Locate the cell with the specified text and output its [x, y] center coordinate. 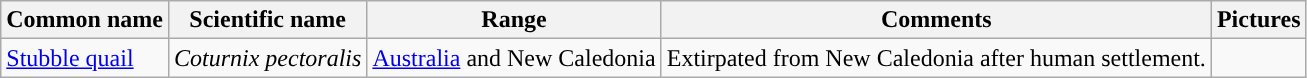
Australia and New Caledonia [514, 58]
Coturnix pectoralis [267, 58]
Pictures [1258, 20]
Comments [936, 20]
Stubble quail [85, 58]
Scientific name [267, 20]
Range [514, 20]
Extirpated from New Caledonia after human settlement. [936, 58]
Common name [85, 20]
